Return (X, Y) of the center of cell containing provided text 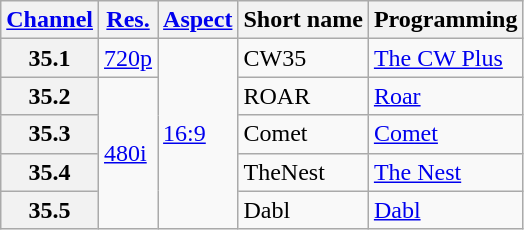
Res. (128, 20)
The Nest (446, 172)
Aspect (198, 20)
ROAR (303, 96)
Short name (303, 20)
720p (128, 58)
35.3 (50, 134)
The CW Plus (446, 58)
35.4 (50, 172)
35.5 (50, 210)
35.2 (50, 96)
CW35 (303, 58)
16:9 (198, 134)
Channel (50, 20)
TheNest (303, 172)
480i (128, 153)
Programming (446, 20)
35.1 (50, 58)
Roar (446, 96)
